Identify which cell holds the provided text, then report its (X, Y) central coordinate. 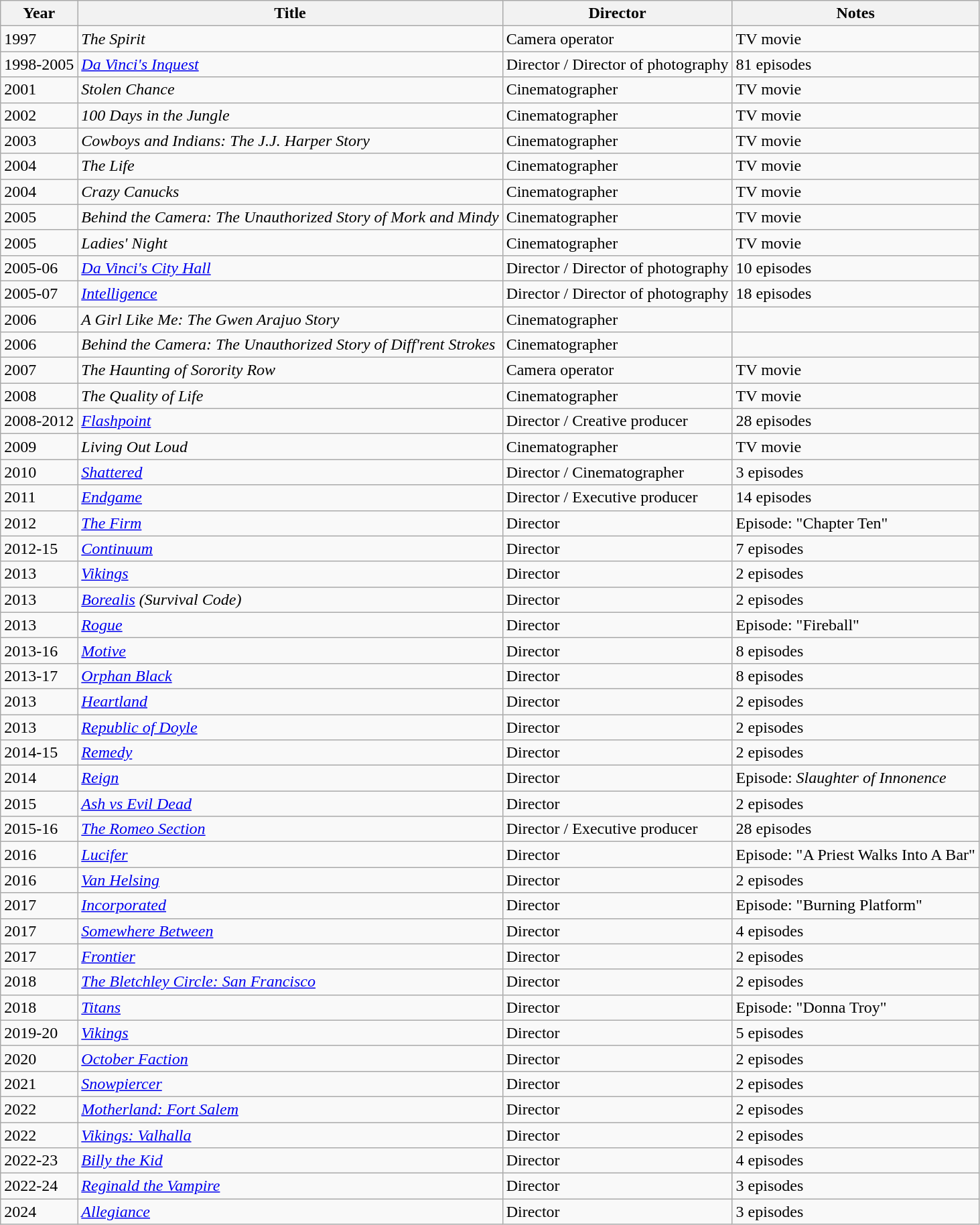
Ash vs Evil Dead (290, 804)
Reginald the Vampire (290, 1186)
Intelligence (290, 293)
Behind the Camera: The Unauthorized Story of Mork and Mindy (290, 217)
2005-06 (39, 268)
2015 (39, 804)
2002 (39, 115)
Episode: "Fireball" (855, 625)
Crazy Canucks (290, 192)
2021 (39, 1084)
Living Out Loud (290, 447)
81 episodes (855, 64)
Titans (290, 1007)
October Faction (290, 1058)
Behind the Camera: The Unauthorized Story of Diff'rent Strokes (290, 345)
Heartland (290, 701)
2013-16 (39, 650)
2014 (39, 778)
5 episodes (855, 1033)
Remedy (290, 753)
Title (290, 13)
Snowpiercer (290, 1084)
2012 (39, 523)
Episode: "A Priest Walks Into A Bar" (855, 855)
1997 (39, 39)
2011 (39, 498)
2003 (39, 141)
2024 (39, 1212)
Motherland: Fort Salem (290, 1109)
Da Vinci's City Hall (290, 268)
2008-2012 (39, 421)
The Romeo Section (290, 829)
Cowboys and Indians: The J.J. Harper Story (290, 141)
2014-15 (39, 753)
Flashpoint (290, 421)
The Firm (290, 523)
The Bletchley Circle: San Francisco (290, 982)
Continuum (290, 549)
Motive (290, 650)
Billy the Kid (290, 1161)
2010 (39, 472)
Episode: "Donna Troy" (855, 1007)
Borealis (Survival Code) (290, 599)
Reign (290, 778)
2008 (39, 396)
Allegiance (290, 1212)
1998-2005 (39, 64)
Orphan Black (290, 676)
The Quality of Life (290, 396)
100 Days in the Jungle (290, 115)
Episode: Slaughter of Innonence (855, 778)
10 episodes (855, 268)
2020 (39, 1058)
7 episodes (855, 549)
The Spirit (290, 39)
Stolen Chance (290, 90)
Episode: "Chapter Ten" (855, 523)
Year (39, 13)
Endgame (290, 498)
The Haunting of Sorority Row (290, 370)
2001 (39, 90)
Episode: "Burning Platform" (855, 906)
2012-15 (39, 549)
2022-23 (39, 1161)
Notes (855, 13)
Lucifer (290, 855)
2019-20 (39, 1033)
Frontier (290, 956)
Ladies' Night (290, 242)
The Life (290, 166)
Incorporated (290, 906)
Rogue (290, 625)
A Girl Like Me: The Gwen Arajuo Story (290, 319)
2005-07 (39, 293)
Van Helsing (290, 880)
2007 (39, 370)
Vikings: Valhalla (290, 1135)
2022-24 (39, 1186)
Director / Creative producer (618, 421)
Director / Cinematographer (618, 472)
Da Vinci's Inquest (290, 64)
Shattered (290, 472)
Republic of Doyle (290, 727)
18 episodes (855, 293)
2015-16 (39, 829)
Somewhere Between (290, 931)
2013-17 (39, 676)
14 episodes (855, 498)
2009 (39, 447)
